Return the (x, y) coordinate for the center point of the cell that contains the specified text.  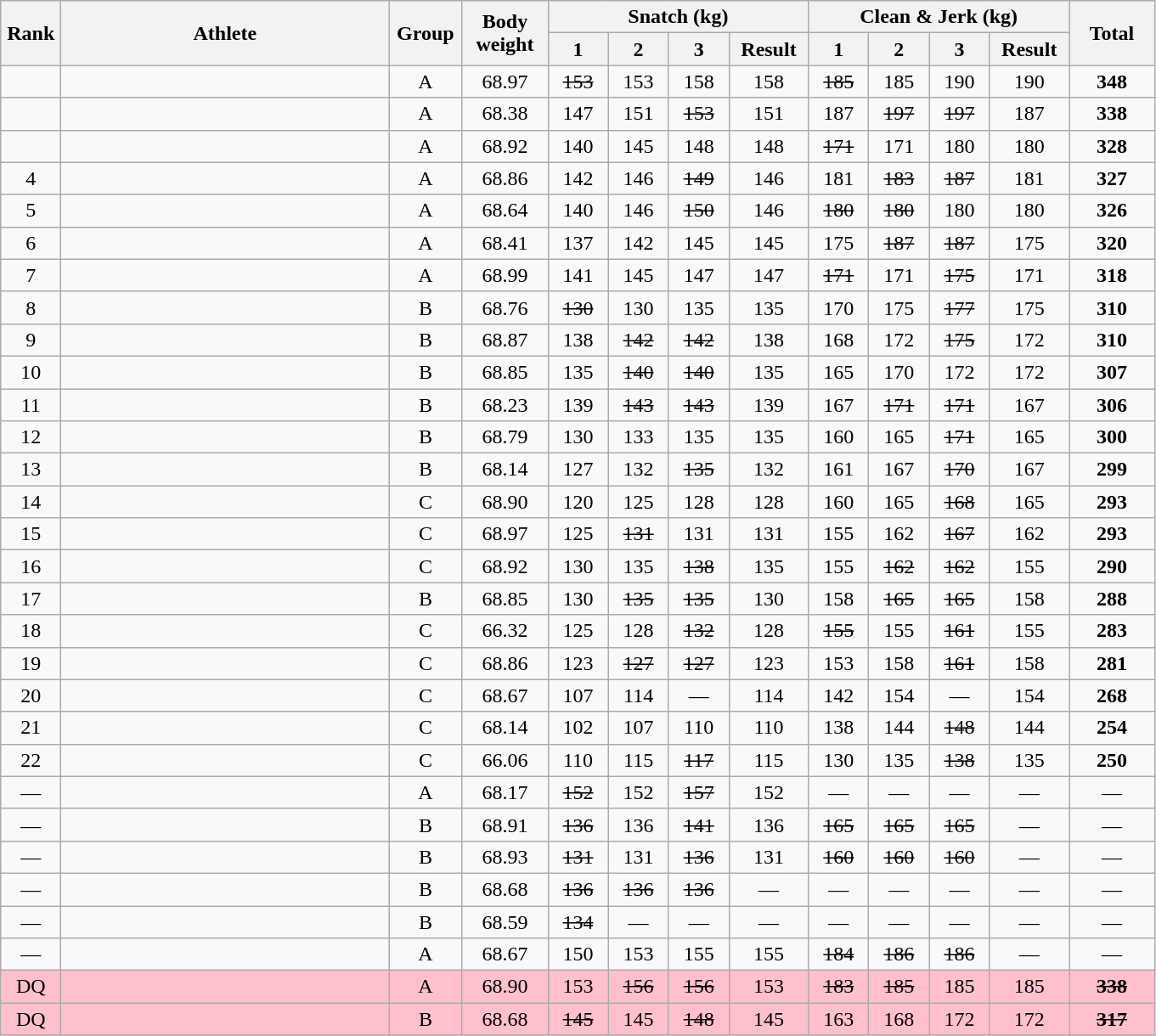
6 (31, 243)
290 (1111, 566)
14 (31, 502)
Athlete (225, 33)
184 (839, 954)
326 (1111, 211)
254 (1111, 728)
68.87 (505, 340)
10 (31, 372)
68.99 (505, 275)
68.91 (505, 825)
327 (1111, 178)
163 (839, 1019)
Total (1111, 33)
68.41 (505, 243)
16 (31, 566)
348 (1111, 82)
300 (1111, 437)
288 (1111, 599)
157 (698, 792)
299 (1111, 470)
8 (31, 307)
15 (31, 534)
134 (578, 921)
307 (1111, 372)
66.06 (505, 760)
281 (1111, 663)
137 (578, 243)
19 (31, 663)
Clean & Jerk (kg) (939, 17)
68.64 (505, 211)
283 (1111, 631)
68.23 (505, 405)
317 (1111, 1019)
22 (31, 760)
133 (639, 437)
9 (31, 340)
Rank (31, 33)
5 (31, 211)
328 (1111, 146)
68.79 (505, 437)
306 (1111, 405)
68.93 (505, 857)
4 (31, 178)
102 (578, 728)
149 (698, 178)
20 (31, 695)
7 (31, 275)
268 (1111, 695)
68.59 (505, 921)
66.32 (505, 631)
21 (31, 728)
13 (31, 470)
17 (31, 599)
117 (698, 760)
177 (960, 307)
Group (426, 33)
250 (1111, 760)
68.76 (505, 307)
Snatch (kg) (678, 17)
68.38 (505, 114)
12 (31, 437)
318 (1111, 275)
68.17 (505, 792)
18 (31, 631)
320 (1111, 243)
Body weight (505, 33)
11 (31, 405)
120 (578, 502)
